Provide the (X, Y) coordinate of the cell's center where the given text is located.  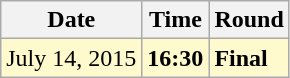
Round (249, 20)
16:30 (176, 58)
July 14, 2015 (72, 58)
Final (249, 58)
Time (176, 20)
Date (72, 20)
